Provide the [X, Y] coordinate of the cell's center where the given text is located.  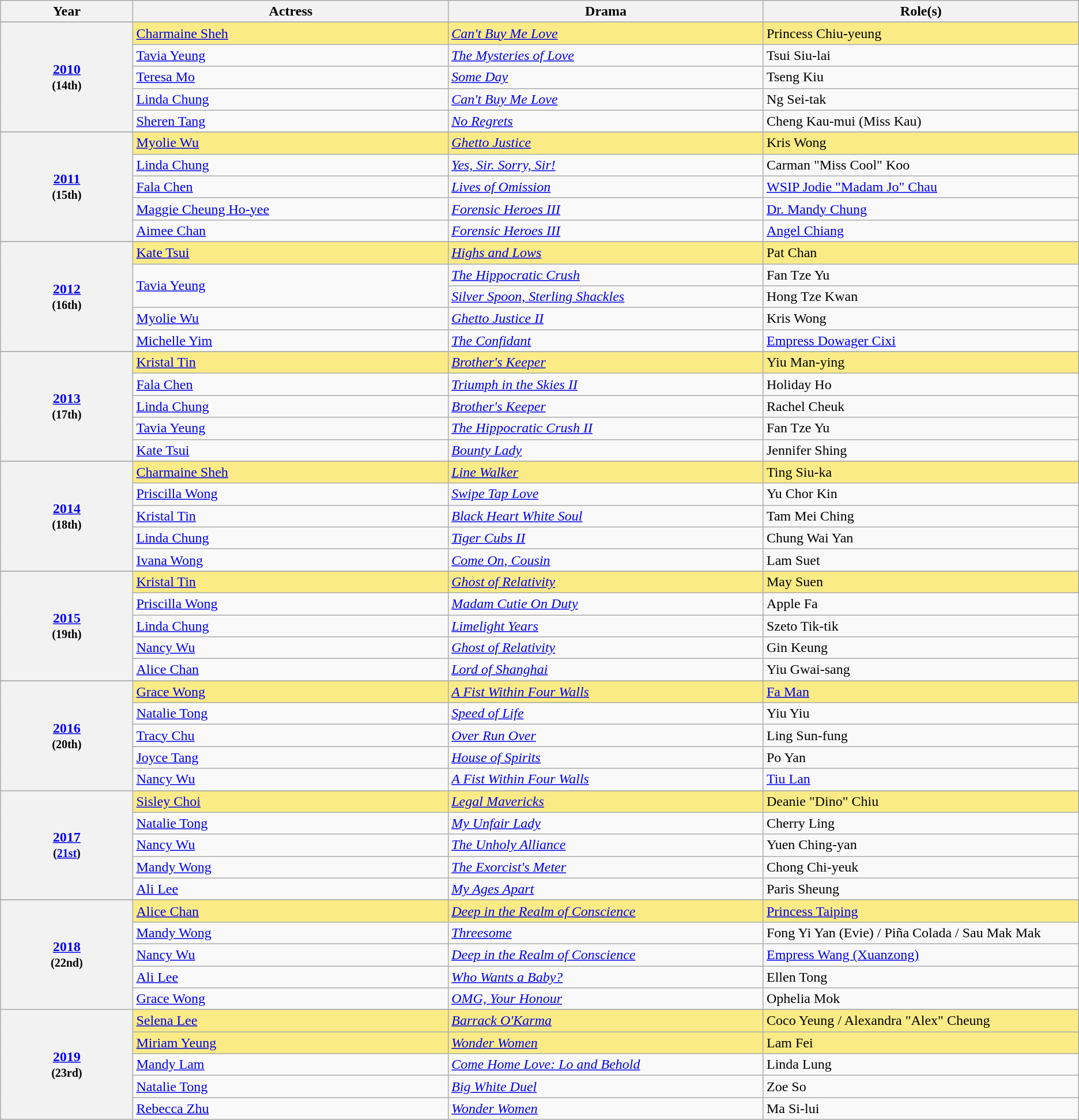
Yiu Yiu [921, 714]
Who Wants a Baby? [606, 977]
Line Walker [606, 472]
Actress [290, 12]
Princess Chiu-yeung [921, 33]
Come On, Cousin [606, 560]
2018(22nd) [67, 955]
Yiu Gwai-sang [921, 670]
Lam Fei [921, 1043]
Over Run Over [606, 736]
Cherry Ling [921, 823]
WSIP Jodie "Madam Jo" Chau [921, 187]
Ma Si-lui [921, 1108]
Ghetto Justice II [606, 319]
Barrack O'Karma [606, 1021]
Tiger Cubs II [606, 538]
2019(23rd) [67, 1065]
Yuen Ching-yan [921, 845]
Szeto Tik-tik [921, 625]
The Confidant [606, 341]
My Ages Apart [606, 889]
Deanie "Dino" Chiu [921, 801]
The Hippocratic Crush [606, 275]
Ivana Wong [290, 560]
Yes, Sir. Sorry, Sir! [606, 165]
Lives of Omission [606, 187]
Pat Chan [921, 252]
Ng Sei-tak [921, 99]
Mandy Lam [290, 1065]
Fong Yi Yan (Evie) / Piña Colada / Sau Mak Mak [921, 933]
Ellen Tong [921, 977]
2015(19th) [67, 625]
Po Yan [921, 757]
Cheng Kau-mui (Miss Kau) [921, 121]
Some Day [606, 77]
Lam Suet [921, 560]
Year [67, 12]
OMG, Your Honour [606, 999]
Chung Wai Yan [921, 538]
Big White Duel [606, 1087]
Coco Yeung / Alexandra "Alex" Cheung [921, 1021]
2017(21st) [67, 845]
Ghetto Justice [606, 143]
Limelight Years [606, 625]
Empress Wang (Xuanzong) [921, 955]
Black Heart White Soul [606, 516]
2013(17th) [67, 406]
Yu Chor Kin [921, 494]
Legal Mavericks [606, 801]
Angel Chiang [921, 231]
Madam Cutie On Duty [606, 604]
The Unholy Alliance [606, 845]
Aimee Chan [290, 231]
Yiu Man-ying [921, 363]
Sisley Choi [290, 801]
My Unfair Lady [606, 823]
Gin Keung [921, 648]
Drama [606, 12]
Rebecca Zhu [290, 1108]
House of Spirits [606, 757]
2012(16th) [67, 296]
Paris Sheung [921, 889]
Chong Chi-yeuk [921, 867]
Tsui Siu-lai [921, 55]
Tiu Lan [921, 779]
Jennifer Shing [921, 450]
Rachel Cheuk [921, 406]
Triumph in the Skies II [606, 384]
Tracy Chu [290, 736]
Teresa Mo [290, 77]
Tseng Kiu [921, 77]
Sheren Tang [290, 121]
The Hippocratic Crush II [606, 428]
Miriam Yeung [290, 1043]
Hong Tze Kwan [921, 297]
Ting Siu-ka [921, 472]
May Suen [921, 582]
Empress Dowager Cixi [921, 341]
The Mysteries of Love [606, 55]
2010(14th) [67, 77]
Selena Lee [290, 1021]
Zoe So [921, 1087]
Dr. Mandy Chung [921, 209]
Speed of Life [606, 714]
Tam Mei Ching [921, 516]
Highs and Lows [606, 252]
Lord of Shanghai [606, 670]
Bounty Lady [606, 450]
Ling Sun-fung [921, 736]
Silver Spoon, Sterling Shackles [606, 297]
No Regrets [606, 121]
Carman "Miss Cool" Koo [921, 165]
Maggie Cheung Ho-yee [290, 209]
Role(s) [921, 12]
Come Home Love: Lo and Behold [606, 1065]
Michelle Yim [290, 341]
Swipe Tap Love [606, 494]
Fa Man [921, 692]
Ophelia Mok [921, 999]
2014(18th) [67, 516]
2016(20th) [67, 736]
Holiday Ho [921, 384]
Joyce Tang [290, 757]
The Exorcist's Meter [606, 867]
Princess Taiping [921, 911]
Linda Lung [921, 1065]
Threesome [606, 933]
2011(15th) [67, 187]
Apple Fa [921, 604]
